Identify which cell holds the provided text, then report its (X, Y) central coordinate. 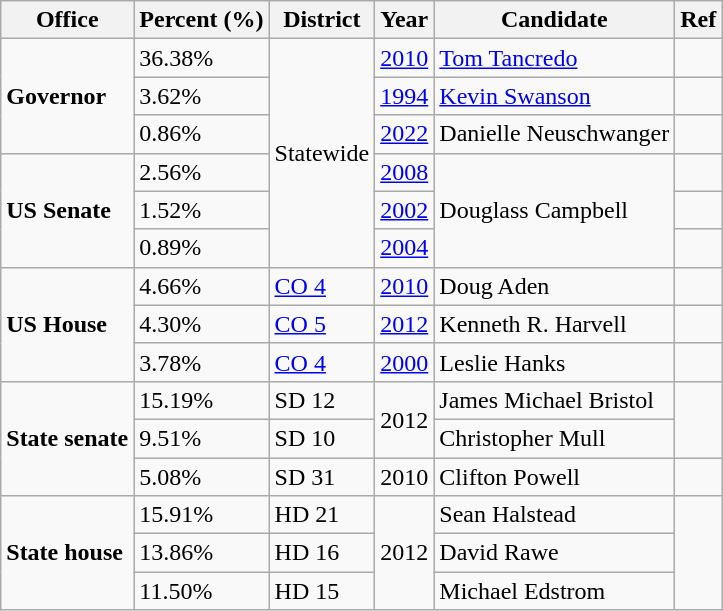
9.51% (202, 438)
Sean Halstead (554, 515)
Danielle Neuschwanger (554, 134)
HD 16 (322, 553)
Leslie Hanks (554, 362)
Christopher Mull (554, 438)
15.91% (202, 515)
1994 (404, 96)
Kevin Swanson (554, 96)
36.38% (202, 58)
David Rawe (554, 553)
Governor (68, 96)
5.08% (202, 477)
HD 21 (322, 515)
US House (68, 324)
Office (68, 20)
Percent (%) (202, 20)
Doug Aden (554, 286)
15.19% (202, 400)
2000 (404, 362)
Douglass Campbell (554, 210)
Kenneth R. Harvell (554, 324)
Candidate (554, 20)
James Michael Bristol (554, 400)
SD 31 (322, 477)
District (322, 20)
CO 5 (322, 324)
13.86% (202, 553)
Clifton Powell (554, 477)
SD 10 (322, 438)
4.30% (202, 324)
Tom Tancredo (554, 58)
2022 (404, 134)
3.62% (202, 96)
Year (404, 20)
2002 (404, 210)
US Senate (68, 210)
2.56% (202, 172)
2004 (404, 248)
2008 (404, 172)
1.52% (202, 210)
11.50% (202, 591)
Michael Edstrom (554, 591)
HD 15 (322, 591)
3.78% (202, 362)
4.66% (202, 286)
State house (68, 553)
SD 12 (322, 400)
State senate (68, 438)
Statewide (322, 153)
Ref (698, 20)
0.86% (202, 134)
0.89% (202, 248)
